Output the [X, Y] coordinate of the center of the cell containing the given text.  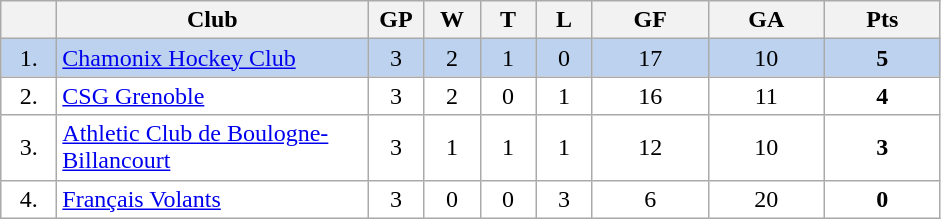
17 [650, 58]
4 [882, 96]
Athletic Club de Boulogne-Billancourt [212, 148]
1. [29, 58]
20 [766, 199]
GA [766, 20]
CSG Grenoble [212, 96]
GF [650, 20]
12 [650, 148]
Pts [882, 20]
4. [29, 199]
W [452, 20]
GP [396, 20]
16 [650, 96]
Chamonix Hockey Club [212, 58]
Français Volants [212, 199]
Club [212, 20]
T [508, 20]
5 [882, 58]
L [564, 20]
6 [650, 199]
11 [766, 96]
2. [29, 96]
3. [29, 148]
